Provide the (x, y) coordinate of the cell's center where the given text is located.  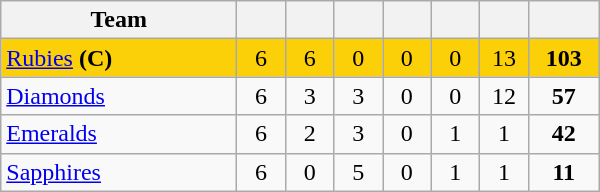
11 (564, 172)
Team (119, 20)
103 (564, 58)
2 (310, 134)
Diamonds (119, 96)
57 (564, 96)
5 (358, 172)
42 (564, 134)
13 (504, 58)
Rubies (C) (119, 58)
12 (504, 96)
Emeralds (119, 134)
Sapphires (119, 172)
